From the cell containing the given text, extract its center point as [x, y] coordinate. 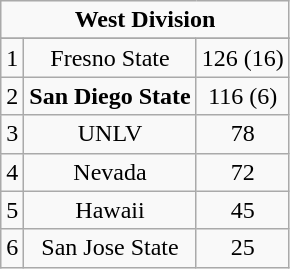
Hawaii [110, 210]
3 [12, 134]
78 [242, 134]
45 [242, 210]
126 (16) [242, 58]
UNLV [110, 134]
West Division [146, 20]
5 [12, 210]
4 [12, 172]
25 [242, 248]
San Diego State [110, 96]
2 [12, 96]
6 [12, 248]
1 [12, 58]
San Jose State [110, 248]
Nevada [110, 172]
Fresno State [110, 58]
72 [242, 172]
116 (6) [242, 96]
